Return the [X, Y] coordinate for the center point of the cell that contains the specified text.  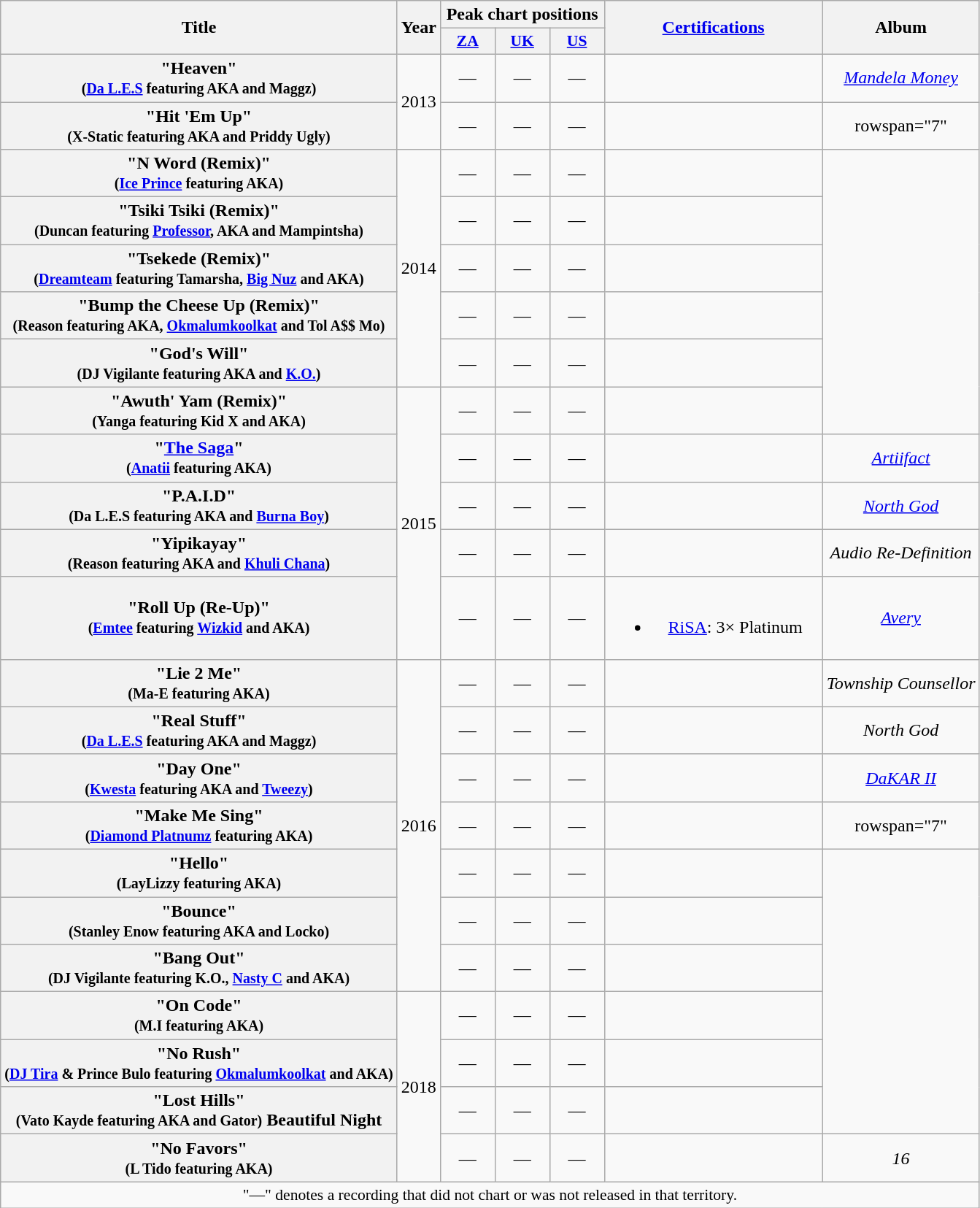
US [576, 42]
"Real Stuff"(Da L.E.S featuring AKA and Maggz) [199, 730]
2013 [419, 101]
Mandela Money [900, 77]
2018 [419, 1087]
"Hit 'Em Up"(X-Static featuring AKA and Priddy Ugly) [199, 126]
Artiifact [900, 458]
"No Rush"(DJ Tira & Prince Bulo featuring Okmalumkoolkat and AKA) [199, 1063]
2014 [419, 269]
"P.A.I.D"(Da L.E.S featuring AKA and Burna Boy) [199, 505]
"Yipikayay"(Reason featuring AKA and Khuli Chana) [199, 553]
"Roll Up (Re-Up)"(Emtee featuring Wizkid and AKA) [199, 618]
Title [199, 28]
2015 [419, 523]
16 [900, 1158]
"God's Will"(DJ Vigilante featuring AKA and K.O.) [199, 363]
"N Word (Remix)"(Ice Prince featuring AKA) [199, 174]
"Bump the Cheese Up (Remix)"(Reason featuring AKA, Okmalumkoolkat and Tol A$$ Mo) [199, 315]
"Heaven"(Da L.E.S featuring AKA and Maggz) [199, 77]
"Lie 2 Me"(Ma-E featuring AKA) [199, 683]
"Bounce"(Stanley Enow featuring AKA and Locko) [199, 920]
Peak chart positions [522, 15]
UK [522, 42]
"Awuth' Yam (Remix)"(Yanga featuring Kid X and AKA) [199, 410]
"—" denotes a recording that did not chart or was not released in that territory. [490, 1195]
Audio Re-Definition [900, 553]
"Bang Out"(DJ Vigilante featuring K.O., Nasty C and AKA) [199, 968]
"The Saga"(Anatii featuring AKA) [199, 458]
"Make Me Sing"(Diamond Platnumz featuring AKA) [199, 825]
Album [900, 28]
DaKAR II [900, 778]
RiSA: 3× Platinum [714, 618]
"Tsekede (Remix)"(Dreamteam featuring Tamarsha, Big Nuz and AKA) [199, 269]
"Hello"(LayLizzy featuring AKA) [199, 873]
Year [419, 28]
ZA [467, 42]
"On Code"(M.I featuring AKA) [199, 1016]
Township Counsellor [900, 683]
"Day One"(Kwesta featuring AKA and Tweezy) [199, 778]
"Lost Hills"(Vato Kayde featuring AKA and Gator) Beautiful Night [199, 1111]
2016 [419, 825]
Certifications [714, 28]
Avery [900, 618]
"No Favors"(L Tido featuring AKA) [199, 1158]
"Tsiki Tsiki (Remix)"(Duncan featuring Professor, AKA and Mampintsha) [199, 220]
